From the cell containing the given text, extract its center point as (x, y) coordinate. 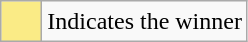
Indicates the winner (145, 22)
